Determine the [X, Y] coordinate at the center of the cell enclosing the given text.  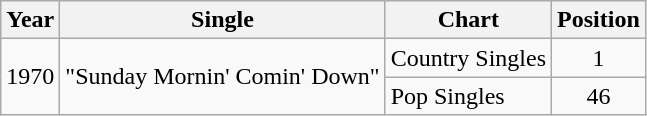
1970 [30, 77]
46 [599, 96]
Year [30, 20]
Pop Singles [468, 96]
Position [599, 20]
1 [599, 58]
"Sunday Mornin' Comin' Down" [222, 77]
Country Singles [468, 58]
Chart [468, 20]
Single [222, 20]
